Extract the (x, y) coordinate from the center of the cell holding the provided text.  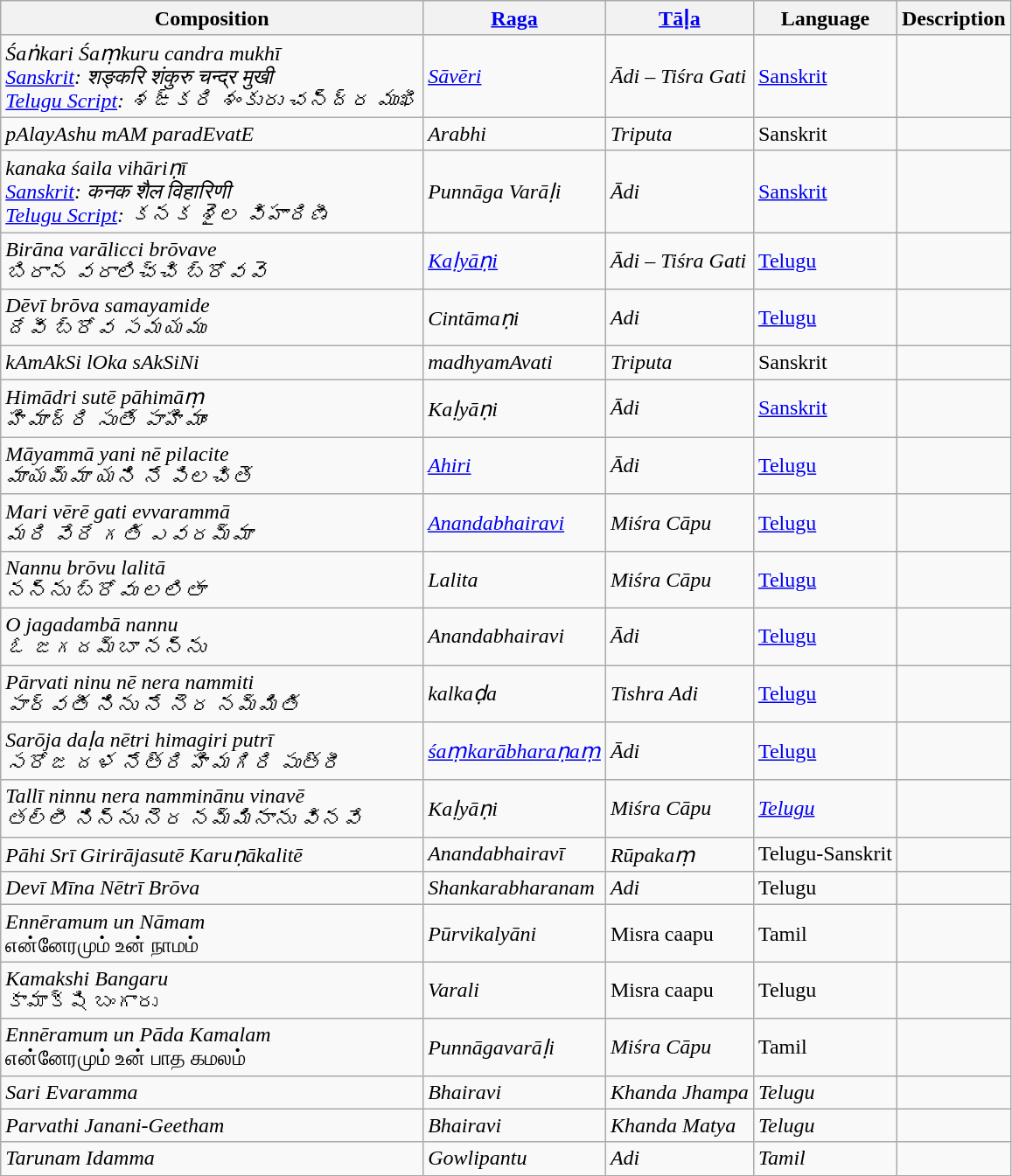
pAlayAshu mAM paradEvatE (212, 134)
Pūrvikalyāni (514, 934)
kAmAkSi lOka sAkSiNi (212, 363)
Tāḷa (679, 18)
Raga (514, 18)
Arabhi (514, 134)
Rūpakaṃ (679, 854)
kalkaḍa (514, 692)
Sāvēri (514, 76)
Ahiri (514, 465)
Khanda Matya (679, 1125)
Anandabhairavī (514, 854)
Māyammā yani nē pilacite మాయమ్మా యని నే పిలచితె (212, 465)
Punnāgavarāḷi (514, 1047)
Nannu brōvu lalitā నన్ను బ్రోవు లలితా (212, 579)
śaṃkarābharaṇaṃ (514, 752)
Composition (212, 18)
Cintāmaṇi (514, 318)
Telugu-Sanskrit (825, 854)
Birāna varālicci brōvaveబిరాన వరాలిచ్చి బ్రోవవె (212, 261)
Pārvati ninu nē nera nammiti పార్వతీ నిను నే నెర నమ్మితి (212, 692)
Mari vērē gati evvarammā మరి వేరే గతి ఎవరమ్మా (212, 523)
madhyamAvati (514, 363)
Dēvī brōva samayamide దేవీ బ్రోవ సమయము (212, 318)
Sari Evaramma (212, 1092)
Gowlipantu (514, 1159)
Devī Mīna Nētrī Brōva (212, 888)
Tishra Adi (679, 692)
Description (953, 18)
Parvathi Janani-Geetham (212, 1125)
O jagadambā nannu ఓ జగదమ్బా నన్ను (212, 637)
Sarōja daḷa nētri himagiri putrī సరోజ దళ నేత్రి హిమగిరి పుత్రీ (212, 752)
Tarunam Idamma (212, 1159)
Varali (514, 990)
Pāhi Srī Girirājasutē Karuṇākalitē (212, 854)
Language (825, 18)
Khanda Jhampa (679, 1092)
Ennēramum un Nāmam என்னேரமும் உன் நாமம் (212, 934)
Tallī ninnu nera namminānu vinavē తల్లీ నిన్ను నెర నమ్మినాను వినవే (212, 808)
Shankarabharanam (514, 888)
kanaka śaila vihāriṇī Sanskrit: कनक शैल विहारिणी Telugu Script: కనక శైల విహారిణీ (212, 191)
Himādri sutē pāhimāṃ హిమాద్రి సుతే పాహిమాం (212, 409)
Punnāga Varāḷi (514, 191)
Lalita (514, 579)
Śaṅkari Śaṃkuru candra mukhī Sanskrit: शङ्करि शंकुरु चन्द्र मुखी Telugu Script: శఙ్కరి శంకురు చన్ద్ర ముఖీ (212, 76)
Ennēramum un Pāda Kamalam என்னேரமும் உன் பாத கமலம் (212, 1047)
Kamakshi Bangaru కామాక్షి బంగారు (212, 990)
